Output the [X, Y] coordinate of the center of the cell containing the given text.  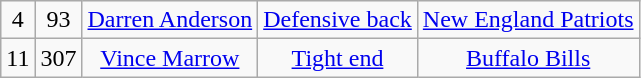
Darren Anderson [170, 20]
4 [18, 20]
Tight end [338, 58]
93 [58, 20]
11 [18, 58]
307 [58, 58]
New England Patriots [528, 20]
Buffalo Bills [528, 58]
Defensive back [338, 20]
Vince Marrow [170, 58]
